Search for the cell housing the specified text and yield its [X, Y] center coordinate. 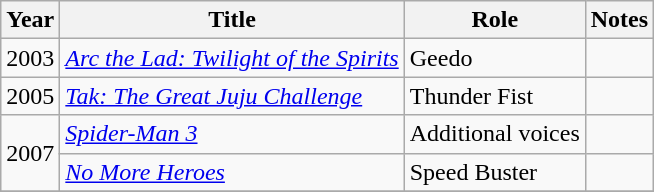
2003 [30, 58]
2007 [30, 153]
Title [232, 20]
Tak: The Great Juju Challenge [232, 96]
Year [30, 20]
Spider-Man 3 [232, 134]
Speed Buster [494, 172]
Additional voices [494, 134]
Thunder Fist [494, 96]
2005 [30, 96]
Geedo [494, 58]
Notes [619, 20]
Arc the Lad: Twilight of the Spirits [232, 58]
Role [494, 20]
No More Heroes [232, 172]
